Capture the cell that displays the provided text and extract its [X, Y] central coordinate. 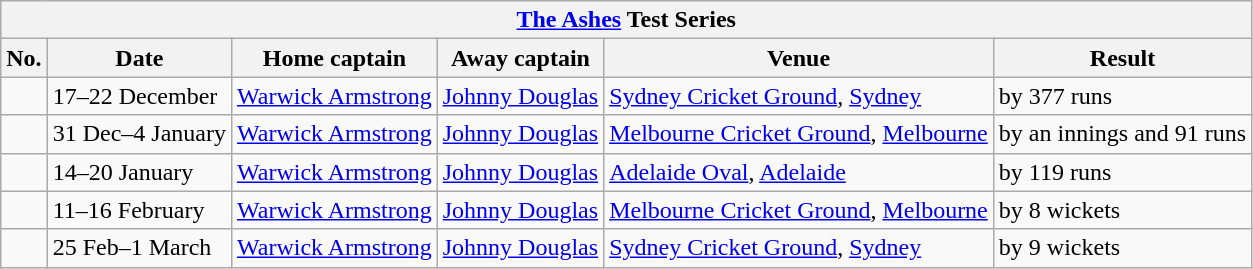
Venue [799, 58]
25 Feb–1 March [139, 248]
by 8 wickets [1122, 210]
17–22 December [139, 96]
Date [139, 58]
The Ashes Test Series [626, 20]
by 377 runs [1122, 96]
14–20 January [139, 172]
by an innings and 91 runs [1122, 134]
Away captain [520, 58]
31 Dec–4 January [139, 134]
Home captain [334, 58]
No. [24, 58]
11–16 February [139, 210]
by 119 runs [1122, 172]
Adelaide Oval, Adelaide [799, 172]
by 9 wickets [1122, 248]
Result [1122, 58]
